Detect which cell encompasses the target text, then output its (x, y) center coordinate. 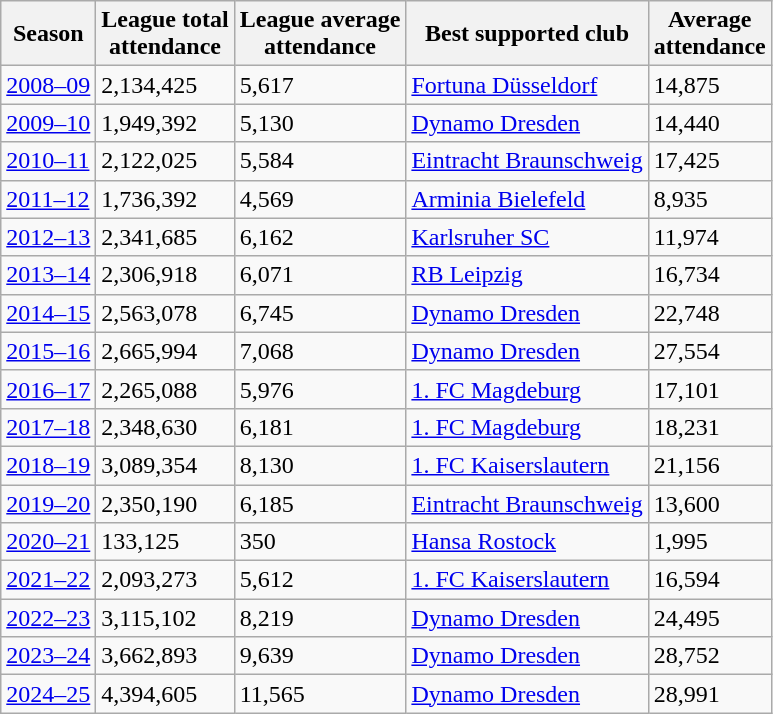
2,306,918 (165, 275)
RB Leipzig (527, 275)
2,563,078 (165, 313)
2,350,190 (165, 503)
28,991 (710, 694)
League totalattendance (165, 34)
2020–21 (48, 542)
7,068 (320, 351)
1,995 (710, 542)
2,341,685 (165, 237)
2022–23 (48, 618)
Best supported club (527, 34)
3,662,893 (165, 656)
2011–12 (48, 199)
2017–18 (48, 427)
2010–11 (48, 161)
2024–25 (48, 694)
17,101 (710, 389)
1,736,392 (165, 199)
4,569 (320, 199)
2,348,630 (165, 427)
16,734 (710, 275)
5,130 (320, 123)
16,594 (710, 580)
2,665,994 (165, 351)
2023–24 (48, 656)
2018–19 (48, 465)
Arminia Bielefeld (527, 199)
6,071 (320, 275)
3,089,354 (165, 465)
21,156 (710, 465)
4,394,605 (165, 694)
6,162 (320, 237)
5,584 (320, 161)
2009–10 (48, 123)
2014–15 (48, 313)
27,554 (710, 351)
28,752 (710, 656)
13,600 (710, 503)
League averageattendance (320, 34)
2013–14 (48, 275)
8,935 (710, 199)
3,115,102 (165, 618)
Season (48, 34)
1,949,392 (165, 123)
5,976 (320, 389)
9,639 (320, 656)
2021–22 (48, 580)
5,612 (320, 580)
2015–16 (48, 351)
350 (320, 542)
24,495 (710, 618)
6,185 (320, 503)
Fortuna Düsseldorf (527, 85)
2019–20 (48, 503)
18,231 (710, 427)
2,093,273 (165, 580)
22,748 (710, 313)
14,875 (710, 85)
133,125 (165, 542)
5,617 (320, 85)
2012–13 (48, 237)
17,425 (710, 161)
Karlsruher SC (527, 237)
11,565 (320, 694)
2,122,025 (165, 161)
8,219 (320, 618)
2016–17 (48, 389)
2,265,088 (165, 389)
Hansa Rostock (527, 542)
14,440 (710, 123)
2,134,425 (165, 85)
Averageattendance (710, 34)
8,130 (320, 465)
6,745 (320, 313)
11,974 (710, 237)
6,181 (320, 427)
2008–09 (48, 85)
